Return the [x, y] coordinate for the center point of the cell that contains the specified text.  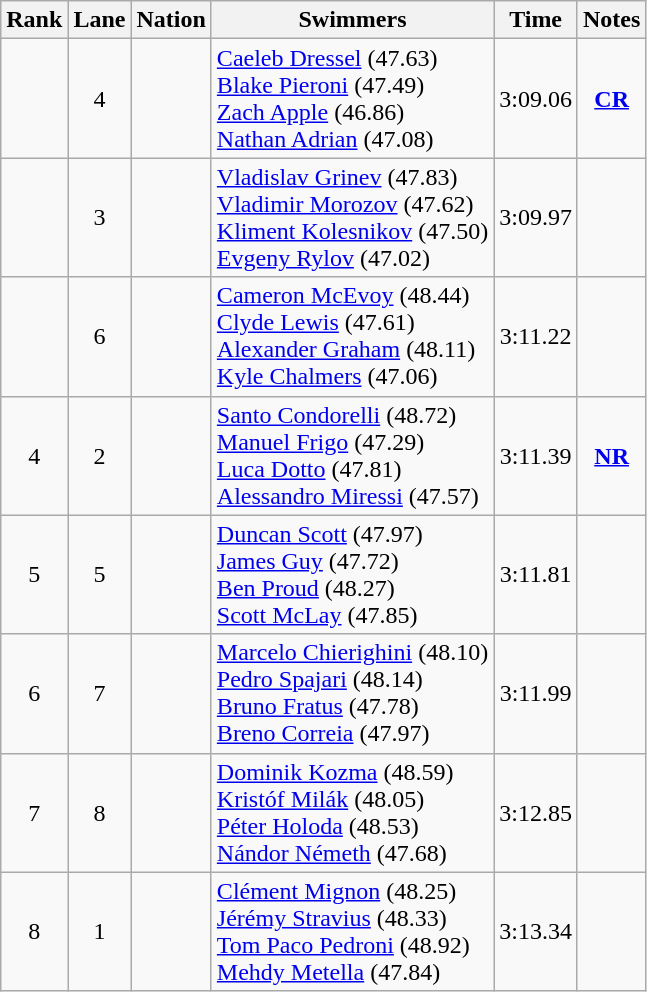
1 [100, 932]
Caeleb Dressel (47.63)Blake Pieroni (47.49)Zach Apple (46.86)Nathan Adrian (47.08) [352, 98]
3:13.34 [536, 932]
Swimmers [352, 20]
CR [611, 98]
Santo Condorelli (48.72)Manuel Frigo (47.29)Luca Dotto (47.81)Alessandro Miressi (47.57) [352, 456]
Dominik Kozma (48.59)Kristóf Milák (48.05)Péter Holoda (48.53)Nándor Németh (47.68) [352, 812]
3:11.22 [536, 336]
Duncan Scott (47.97)James Guy (47.72)Ben Proud (48.27)Scott McLay (47.85) [352, 574]
Time [536, 20]
3:11.39 [536, 456]
Nation [171, 20]
3:12.85 [536, 812]
Clément Mignon (48.25)Jérémy Stravius (48.33)Tom Paco Pedroni (48.92)Mehdy Metella (47.84) [352, 932]
3:11.99 [536, 694]
3 [100, 218]
Notes [611, 20]
Marcelo Chierighini (48.10)Pedro Spajari (48.14)Bruno Fratus (47.78)Breno Correia (47.97) [352, 694]
2 [100, 456]
3:11.81 [536, 574]
3:09.97 [536, 218]
Rank [34, 20]
3:09.06 [536, 98]
Lane [100, 20]
Vladislav Grinev (47.83)Vladimir Morozov (47.62)Kliment Kolesnikov (47.50)Evgeny Rylov (47.02) [352, 218]
NR [611, 456]
Cameron McEvoy (48.44)Clyde Lewis (47.61)Alexander Graham (48.11) Kyle Chalmers (47.06) [352, 336]
